For the text-containing cell, return its midpoint in (x, y) coordinate format. 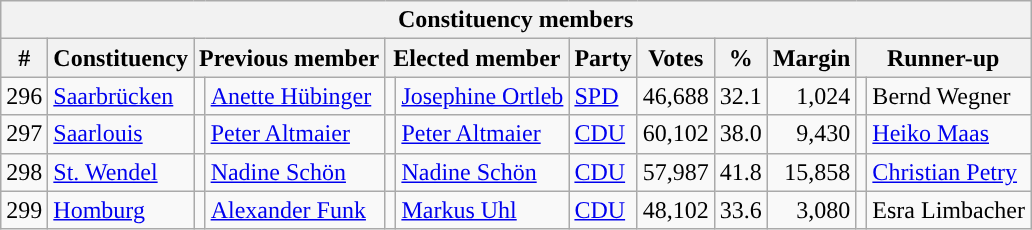
32.1 (740, 96)
Votes (676, 58)
Constituency members (516, 20)
Previous member (290, 58)
57,987 (676, 172)
33.6 (740, 210)
St. Wendel (121, 172)
1,024 (811, 96)
Party (603, 58)
15,858 (811, 172)
Alexander Funk (295, 210)
38.0 (740, 134)
# (24, 58)
48,102 (676, 210)
299 (24, 210)
Runner-up (944, 58)
9,430 (811, 134)
Saarbrücken (121, 96)
298 (24, 172)
Bernd Wegner (949, 96)
Margin (811, 58)
Esra Limbacher (949, 210)
Saarlouis (121, 134)
296 (24, 96)
Homburg (121, 210)
60,102 (676, 134)
% (740, 58)
46,688 (676, 96)
Elected member (477, 58)
Constituency (121, 58)
3,080 (811, 210)
Markus Uhl (482, 210)
Josephine Ortleb (482, 96)
41.8 (740, 172)
SPD (603, 96)
Anette Hübinger (295, 96)
Christian Petry (949, 172)
297 (24, 134)
Heiko Maas (949, 134)
